Scan for the cell matching the given text and deliver its [x, y] coordinate at center. 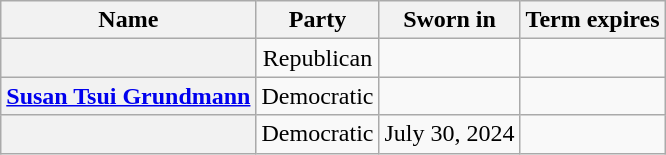
Term expires [592, 20]
Party [318, 20]
Susan Tsui Grundmann [128, 96]
Republican [318, 58]
Name [128, 20]
Sworn in [450, 20]
July 30, 2024 [450, 134]
